Detect which cell encompasses the target text, then output its [x, y] center coordinate. 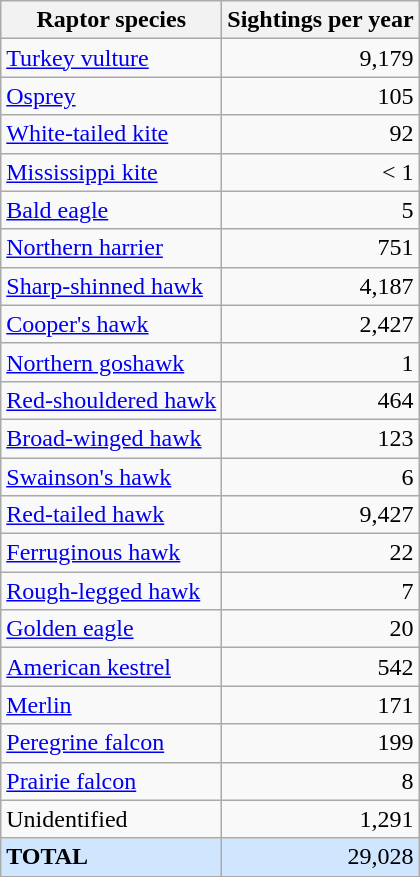
White-tailed kite [112, 134]
542 [320, 667]
Broad-winged hawk [112, 438]
TOTAL [112, 857]
751 [320, 248]
Mississippi kite [112, 172]
4,187 [320, 286]
92 [320, 134]
9,179 [320, 58]
Golden eagle [112, 629]
Unidentified [112, 819]
Swainson's hawk [112, 477]
6 [320, 477]
Northern goshawk [112, 362]
Rough-legged hawk [112, 591]
5 [320, 210]
105 [320, 96]
22 [320, 553]
1,291 [320, 819]
Bald eagle [112, 210]
171 [320, 705]
20 [320, 629]
Red-shouldered hawk [112, 400]
Cooper's hawk [112, 324]
Turkey vulture [112, 58]
199 [320, 743]
American kestrel [112, 667]
Sightings per year [320, 20]
Northern harrier [112, 248]
< 1 [320, 172]
9,427 [320, 515]
2,427 [320, 324]
Peregrine falcon [112, 743]
Sharp-shinned hawk [112, 286]
8 [320, 781]
464 [320, 400]
1 [320, 362]
Prairie falcon [112, 781]
123 [320, 438]
Osprey [112, 96]
7 [320, 591]
Merlin [112, 705]
Ferruginous hawk [112, 553]
Raptor species [112, 20]
Red-tailed hawk [112, 515]
29,028 [320, 857]
